Provide the [X, Y] coordinate of the cell's center where the given text is located.  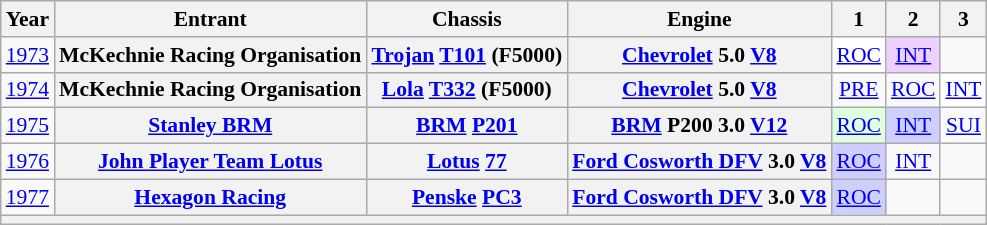
Penske PC3 [466, 197]
1 [858, 19]
John Player Team Lotus [210, 162]
Entrant [210, 19]
1975 [28, 126]
3 [963, 19]
Chassis [466, 19]
BRM P201 [466, 126]
Trojan T101 (F5000) [466, 55]
Lola T332 (F5000) [466, 90]
2 [914, 19]
Engine [699, 19]
SUI [963, 126]
BRM P200 3.0 V12 [699, 126]
1976 [28, 162]
Year [28, 19]
Lotus 77 [466, 162]
Hexagon Racing [210, 197]
1977 [28, 197]
1973 [28, 55]
Stanley BRM [210, 126]
1974 [28, 90]
PRE [858, 90]
